From the cell containing the given text, extract its center point as [X, Y] coordinate. 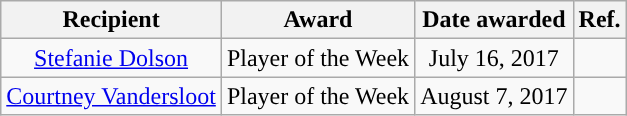
Courtney Vandersloot [112, 96]
July 16, 2017 [494, 58]
Stefanie Dolson [112, 58]
Ref. [600, 20]
Recipient [112, 20]
August 7, 2017 [494, 96]
Date awarded [494, 20]
Award [318, 20]
